Pinpoint the cell where the given text exists, returning its [x, y] midpoint coordinate. 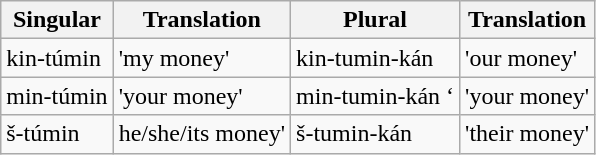
min-tumin-kán ‘ [376, 96]
Singular [57, 20]
kin-tumin-kán [376, 58]
Plural [376, 20]
kin-túmin [57, 58]
he/she/its money' [202, 134]
š-túmin [57, 134]
'their money' [528, 134]
min-túmin [57, 96]
'our money' [528, 58]
'my money' [202, 58]
š-tumin-kán [376, 134]
